Find where the given text appears and provide that cell's center as (X, Y) coordinate. 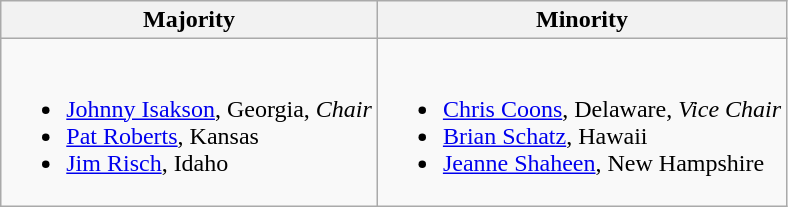
Majority (190, 20)
Chris Coons, Delaware, Vice ChairBrian Schatz, HawaiiJeanne Shaheen, New Hampshire (582, 122)
Johnny Isakson, Georgia, ChairPat Roberts, KansasJim Risch, Idaho (190, 122)
Minority (582, 20)
